Detect which cell encompasses the target text, then output its (x, y) center coordinate. 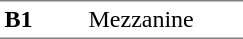
Mezzanine (164, 20)
B1 (42, 20)
